Scan for the cell matching the given text and deliver its (x, y) coordinate at center. 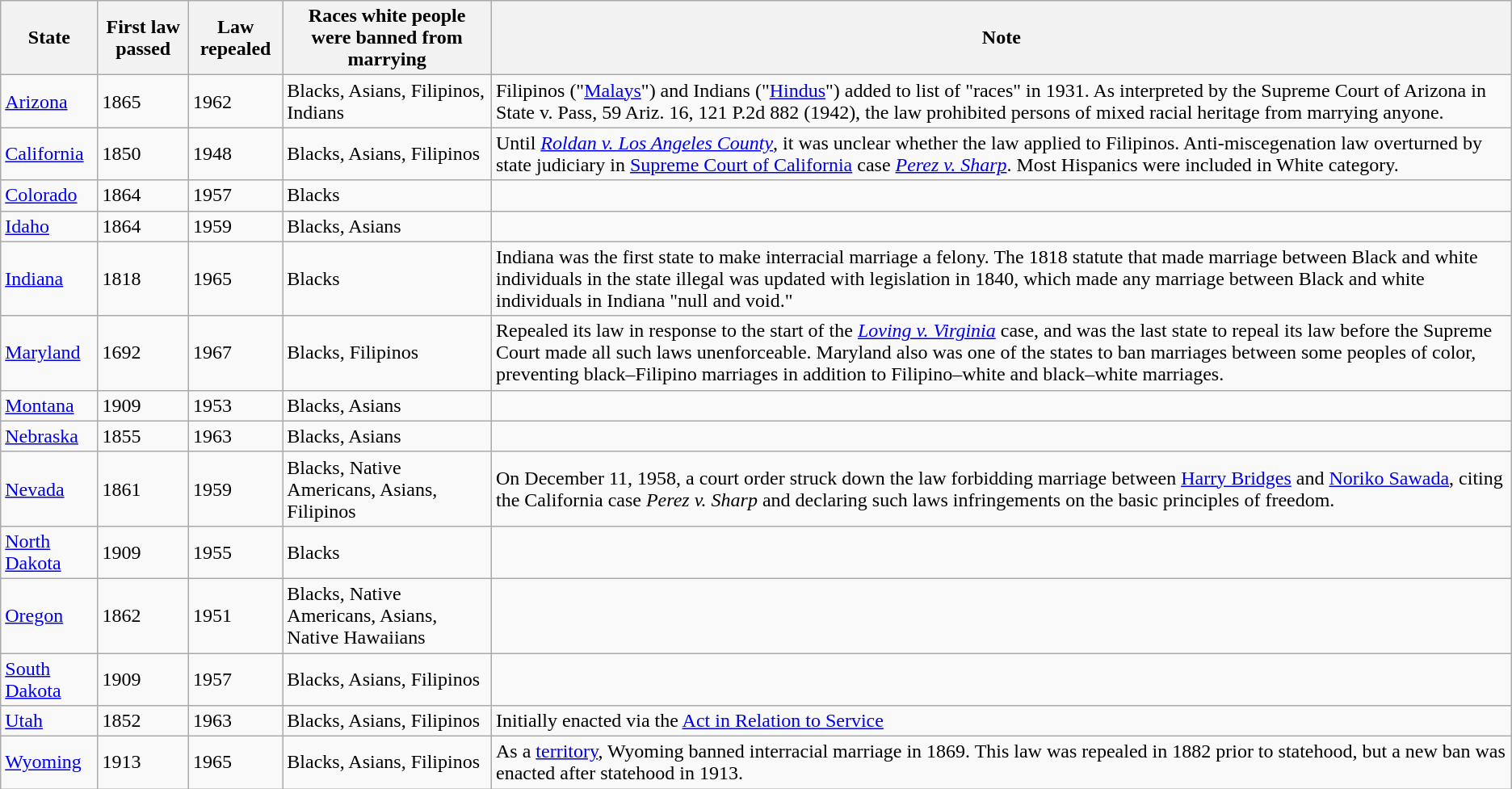
Wyoming (49, 762)
Nebraska (49, 436)
Colorado (49, 195)
1913 (144, 762)
Arizona (49, 102)
Blacks, Asians, Filipinos, Indians (388, 102)
Law repealed (235, 38)
1865 (144, 102)
Note (1002, 38)
South Dakota (49, 678)
First law passed (144, 38)
Blacks, Native Americans, Asians, Filipinos (388, 489)
1948 (235, 153)
Idaho (49, 226)
1850 (144, 153)
1862 (144, 615)
1967 (235, 353)
Indiana (49, 279)
Blacks, Native Americans, Asians, Native Hawaiians (388, 615)
1818 (144, 279)
Races white people were banned from marrying (388, 38)
Oregon (49, 615)
California (49, 153)
Nevada (49, 489)
Maryland (49, 353)
1855 (144, 436)
Initially enacted via the Act in Relation to Service (1002, 721)
1852 (144, 721)
1692 (144, 353)
1953 (235, 405)
Blacks, Filipinos (388, 353)
1861 (144, 489)
1955 (235, 552)
Montana (49, 405)
1962 (235, 102)
Utah (49, 721)
1951 (235, 615)
North Dakota (49, 552)
State (49, 38)
